Scan for the cell matching the given text and deliver its [X, Y] coordinate at center. 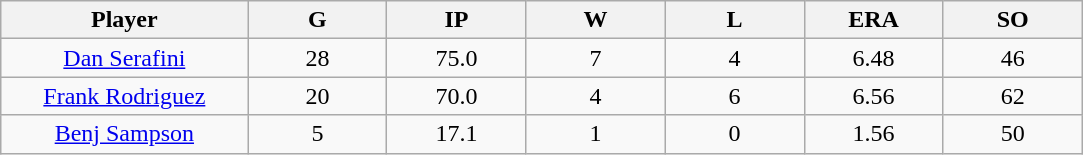
6 [734, 96]
5 [318, 134]
17.1 [456, 134]
IP [456, 20]
75.0 [456, 58]
ERA [874, 20]
W [596, 20]
L [734, 20]
28 [318, 58]
20 [318, 96]
6.48 [874, 58]
7 [596, 58]
Dan Serafini [124, 58]
6.56 [874, 96]
62 [1012, 96]
46 [1012, 58]
Benj Sampson [124, 134]
70.0 [456, 96]
50 [1012, 134]
1 [596, 134]
Player [124, 20]
SO [1012, 20]
G [318, 20]
Frank Rodriguez [124, 96]
0 [734, 134]
1.56 [874, 134]
